Identify which cell holds the provided text, then report its (x, y) central coordinate. 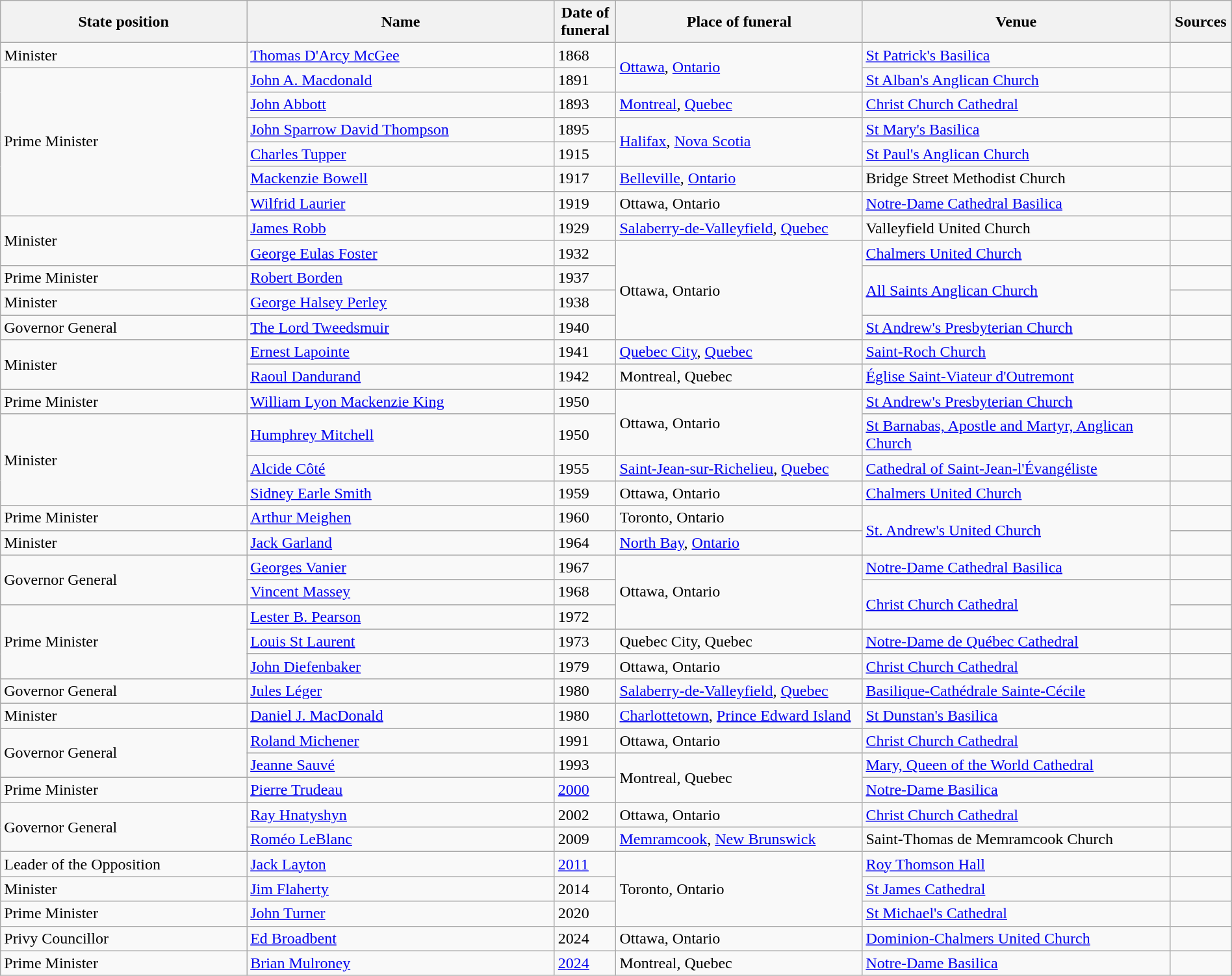
Jim Flaherty (401, 889)
1895 (585, 129)
Roland Michener (401, 740)
1891 (585, 80)
Roy Thomson Hall (1016, 864)
Vincent Massey (401, 592)
Saint-Jean-sur-Richelieu, Quebec (739, 469)
St Patrick's Basilica (1016, 55)
John Abbott (401, 105)
Raoul Dandurand (401, 377)
Église Saint-Viateur d'Outremont (1016, 377)
1893 (585, 105)
Thomas D'Arcy McGee (401, 55)
Wilfrid Laurier (401, 203)
Place of funeral (739, 22)
Alcide Côté (401, 469)
Pierre Trudeau (401, 790)
Cathedral of Saint-Jean-l'Évangéliste (1016, 469)
Lester B. Pearson (401, 617)
Mackenzie Bowell (401, 179)
The Lord Tweedsmuir (401, 327)
Jack Garland (401, 543)
St Mary's Basilica (1016, 129)
Mary, Queen of the World Cathedral (1016, 765)
2011 (585, 864)
North Bay, Ontario (739, 543)
1973 (585, 641)
All Saints Anglican Church (1016, 290)
St James Cathedral (1016, 889)
Roméo LeBlanc (401, 840)
John A. Macdonald (401, 80)
1968 (585, 592)
2009 (585, 840)
William Lyon Mackenzie King (401, 402)
1868 (585, 55)
Sources (1201, 22)
2014 (585, 889)
Jack Layton (401, 864)
Charles Tupper (401, 154)
1915 (585, 154)
Dominion-Chalmers United Church (1016, 938)
Robert Borden (401, 277)
St Paul's Anglican Church (1016, 154)
Charlottetown, Prince Edward Island (739, 715)
Basilique-Cathédrale Sainte-Cécile (1016, 691)
2002 (585, 815)
State position (123, 22)
Saint-Roch Church (1016, 352)
1940 (585, 327)
1959 (585, 493)
Notre-Dame de Québec Cathedral (1016, 641)
Belleville, Ontario (739, 179)
James Robb (401, 228)
George Halsey Perley (401, 302)
Venue (1016, 22)
Humphrey Mitchell (401, 435)
1929 (585, 228)
St Dunstan's Basilica (1016, 715)
St Barnabas, Apostle and Martyr, Anglican Church (1016, 435)
1932 (585, 253)
John Turner (401, 914)
Arthur Meighen (401, 518)
St Michael's Cathedral (1016, 914)
2020 (585, 914)
Louis St Laurent (401, 641)
Daniel J. MacDonald (401, 715)
1991 (585, 740)
2000 (585, 790)
Ernest Lapointe (401, 352)
Sidney Earle Smith (401, 493)
Bridge Street Methodist Church (1016, 179)
Privy Councillor (123, 938)
1967 (585, 567)
Ed Broadbent (401, 938)
1955 (585, 469)
1979 (585, 666)
John Diefenbaker (401, 666)
Saint-Thomas de Memramcook Church (1016, 840)
1917 (585, 179)
Brian Mulroney (401, 963)
1937 (585, 277)
1972 (585, 617)
Jeanne Sauvé (401, 765)
1919 (585, 203)
1993 (585, 765)
Memramcook, New Brunswick (739, 840)
1938 (585, 302)
St Alban's Anglican Church (1016, 80)
Jules Léger (401, 691)
1964 (585, 543)
George Eulas Foster (401, 253)
Leader of the Opposition (123, 864)
1942 (585, 377)
Valleyfield United Church (1016, 228)
Ray Hnatyshyn (401, 815)
Date of funeral (585, 22)
Halifax, Nova Scotia (739, 142)
Name (401, 22)
Georges Vanier (401, 567)
St. Andrew's United Church (1016, 530)
1960 (585, 518)
1941 (585, 352)
John Sparrow David Thompson (401, 129)
